From the cell containing the given text, extract its center point as (x, y) coordinate. 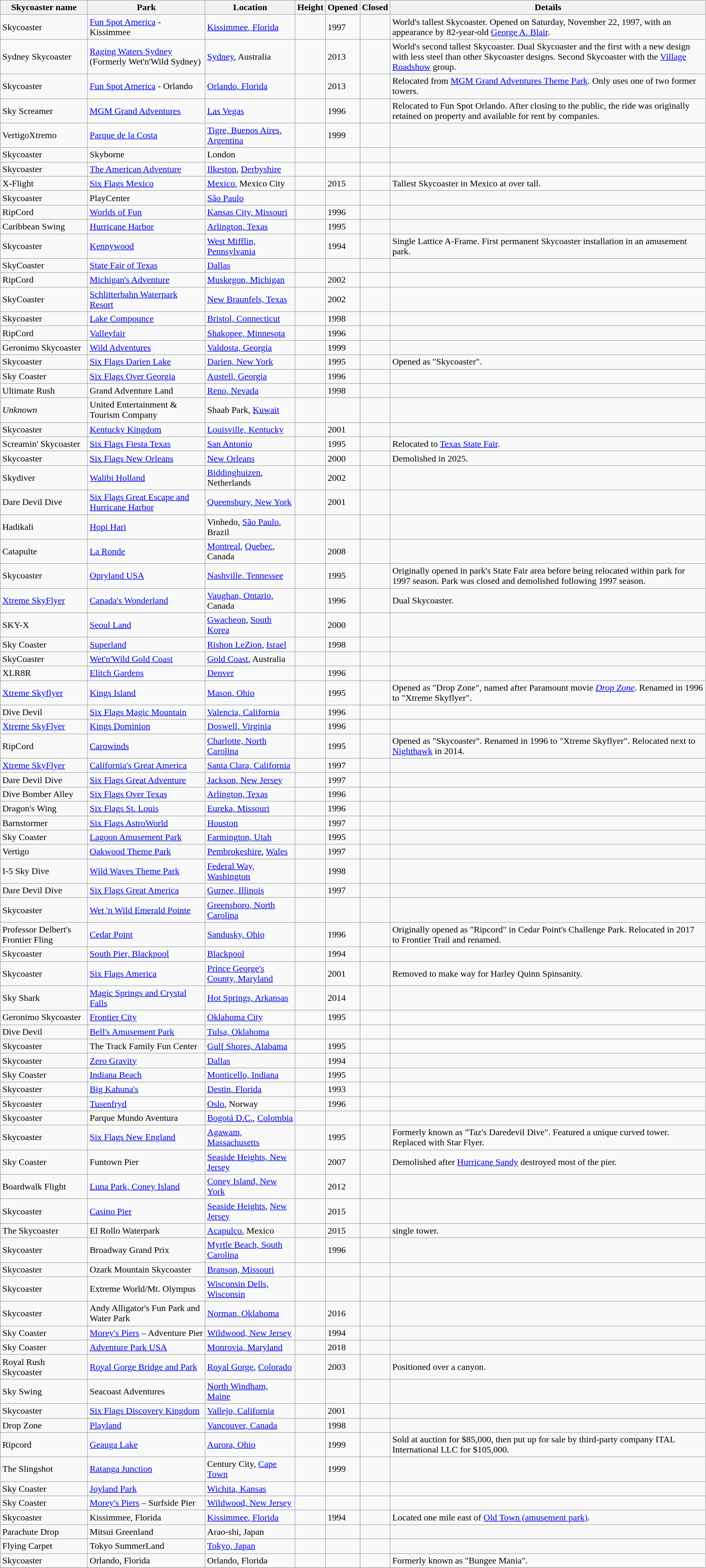
Branson, Missouri (250, 1269)
Louisville, Kentucky (250, 429)
Fun Spot America - Kissimmee (146, 27)
Sandusky, Ohio (250, 934)
Pembrokeshire, Wales (250, 852)
Vertigo (44, 852)
United Entertainment & Tourism Company (146, 410)
Coney Island, New York (250, 1186)
London (250, 155)
Acapulco, Mexico (250, 1231)
Monticello, Indiana (250, 1075)
Wild Adventures (146, 348)
Six Flags Great America (146, 891)
Parque de la Costa (146, 135)
Opened as "Skycoaster". Renamed in 1996 to "Xtreme Skyflyer". Relocated next to Nighthawk in 2014. (548, 746)
Queensbury, New York (250, 502)
California's Great America (146, 765)
Drop Zone (44, 1425)
Prince George's County, Maryland (250, 974)
Indiana Beach (146, 1075)
Positioned over a canyon. (548, 1367)
Extreme World/Mt. Olympus (146, 1289)
Skydiver (44, 478)
Grand Adventure Land (146, 391)
Closed (375, 8)
Screamin' Skycoaster (44, 444)
I-5 Sky Dive (44, 871)
Frontier City (146, 1017)
Joyland Park (146, 1489)
Six Flags America (146, 974)
Parque Mundo Aventura (146, 1118)
The American Adventure (146, 169)
Oklahoma City (250, 1017)
Kentucky Kingdom (146, 429)
Bogotá D.C., Colombia (250, 1118)
Sydney Skycoaster (44, 57)
Details (548, 8)
Canada's Wonderland (146, 601)
Lagoon Amusement Park (146, 837)
Carowinds (146, 746)
Wisconsin Dells, Wisconsin (250, 1289)
Sky Swing (44, 1391)
Biddinghuizen, Netherlands (250, 478)
Relocated to Texas State Fair. (548, 444)
XLR8R (44, 673)
Schlitterbahn Waterpark Resort (146, 300)
Vancouver, Canada (250, 1425)
Height (310, 8)
Las Vegas (250, 111)
Morey's Piers – Surfside Pier (146, 1503)
Xtreme Skyflyer (44, 693)
Mitsui Greenland (146, 1532)
Elitch Gardens (146, 673)
Sold at auction for $85,000, then put up for sale by third-party company ITAL International LLC for $105,000. (548, 1445)
Mexico, Mexico City (250, 183)
Century City, Cape Town (250, 1470)
Kansas City, Missouri (250, 212)
Playland (146, 1425)
Zero Gravity (146, 1060)
Agawam, Massachusetts (250, 1137)
Austell, Georgia (250, 376)
North Windham, Maine (250, 1391)
The Skycoaster (44, 1231)
Worlds of Fun (146, 212)
The Slingshot (44, 1470)
Norman, Oklahoma (250, 1313)
Six Flags Mexico (146, 183)
Casino Pier (146, 1211)
Eureka, Missouri (250, 808)
Dragon's Wing (44, 808)
Gurnee, Illinois (250, 891)
Seoul Land (146, 625)
2012 (342, 1186)
Boardwalk Flight (44, 1186)
single tower. (548, 1231)
PlayCenter (146, 198)
Adventure Park USA (146, 1347)
Demolished in 2025. (548, 458)
Darien, New York (250, 362)
Tokyo SummerLand (146, 1546)
Myrtle Beach, South Carolina (250, 1250)
Farmington, Utah (250, 837)
Valleyfair (146, 333)
Hadikali (44, 527)
Six Flags Over Georgia (146, 376)
Opryland USA (146, 576)
Mason, Ohio (250, 693)
Opened (342, 8)
Parachute Drop (44, 1532)
Six Flags Darien Lake (146, 362)
Valdosta, Georgia (250, 348)
Unknown (44, 410)
Lake Compounce (146, 319)
2007 (342, 1162)
Tallest Skycoaster in Mexico at over tall. (548, 183)
South Pier, Blackpool (146, 954)
Federal Way, Washington (250, 871)
Rishon LeZion, Israel (250, 645)
Magic Springs and Crystal Falls (146, 998)
Catapulte (44, 552)
Sydney, Australia (250, 57)
Six Flags AstroWorld (146, 823)
2014 (342, 998)
Shakopee, Minnesota (250, 333)
Six Flags Great Adventure (146, 780)
Vaughan, Ontario, Canada (250, 601)
Six Flags Great Escape and Hurricane Harbor (146, 502)
2018 (342, 1347)
Caribbean Swing (44, 226)
Bell's Amusement Park (146, 1032)
Located one mile east of Old Town (amusement park). (548, 1517)
Demolished after Hurricane Sandy destroyed most of the pier. (548, 1162)
Seacoast Adventures (146, 1391)
San Antonio (250, 444)
Cedar Point (146, 934)
Wet 'n Wild Emerald Pointe (146, 910)
2016 (342, 1313)
Professor Delbert's Frontier Fling (44, 934)
Denver (250, 673)
Vinhedo, São Paulo, Brazil (250, 527)
2008 (342, 552)
Skycoaster name (44, 8)
Ozark Mountain Skycoaster (146, 1269)
Ilkeston, Derbyshire (250, 169)
Greensboro, North Carolina (250, 910)
Wild Waves Theme Park (146, 871)
Michigan's Adventure (146, 280)
Geauga Lake (146, 1445)
MGM Grand Adventures (146, 111)
2003 (342, 1367)
El Rollo Waterpark (146, 1231)
New Braunfels, Texas (250, 300)
Opened as "Drop Zone", named after Paramount movie Drop Zone. Renamed in 1996 to "Xtreme Skyflyer". (548, 693)
Royal Gorge Bridge and Park (146, 1367)
Vallejo, California (250, 1411)
Six Flags New Orleans (146, 458)
Tusenfryd (146, 1104)
Hurricane Harbor (146, 226)
Formerly known as "Bungee Mania". (548, 1560)
Six Flags Fiesta Texas (146, 444)
Originally opened as "Ripcord" in Cedar Point's Challenge Park. Relocated in 2017 to Frontier Trail and renamed. (548, 934)
Raging Waters Sydney (Formerly Wet'n'Wild Sydney) (146, 57)
Destin, Florida (250, 1089)
Wet'n'Wild Gold Coast (146, 659)
Shaab Park, Kuwait (250, 410)
Gold Coast, Australia (250, 659)
Royal Rush Skycoaster (44, 1367)
X-Flight (44, 183)
Kennywood (146, 246)
Wichita, Kansas (250, 1489)
Park (146, 8)
Hopi Hari (146, 527)
Six Flags Discovery Kingdom (146, 1411)
Barnstormer (44, 823)
Kings Dominion (146, 726)
The Track Family Fun Center (146, 1046)
Dive Bomber Alley (44, 794)
Removed to make way for Harley Quinn Spinsanity. (548, 974)
VertigoXtremo (44, 135)
Walibi Holland (146, 478)
Nashville, Tennessee (250, 576)
World's tallest Skycoaster. Opened on Saturday, November 22, 1997, with an appearance by 82-year-old George A. Blair. (548, 27)
Broadway Grand Prix (146, 1250)
Tulsa, Oklahoma (250, 1032)
SKY-X (44, 625)
Santa Clara, California (250, 765)
New Orleans (250, 458)
Six Flags Over Texas (146, 794)
Formerly known as "Taz's Daredevil Dive". Featured a unique curved tower. Replaced with Star Flyer. (548, 1137)
Relocated to Fun Spot Orlando. After closing to the public, the ride was originally retained on property and available for rent by companies. (548, 111)
Arao-shi, Japan (250, 1532)
Gulf Shores, Alabama (250, 1046)
Charlotte, North Carolina (250, 746)
Sky Shark (44, 998)
Hot Springs, Arkansas (250, 998)
Muskegon, Michigan (250, 280)
Opened as "Skycoaster". (548, 362)
La Ronde (146, 552)
São Paulo (250, 198)
Oslo, Norway (250, 1104)
Flying Carpet (44, 1546)
Location (250, 8)
Single Lattice A-Frame. First permanent Skycoaster installation in an amusement park. (548, 246)
Luna Park, Coney Island (146, 1186)
Valencia, California (250, 712)
Dual Skycoaster. (548, 601)
Relocated from MGM Grand Adventures Theme Park. Only uses one of two former towers. (548, 86)
Jackson, New Jersey (250, 780)
Montreal, Quebec, Canada (250, 552)
Blackpool (250, 954)
Skyborne (146, 155)
Tokyo, Japan (250, 1546)
State Fair of Texas (146, 266)
Six Flags New England (146, 1137)
1993 (342, 1089)
Monrovia, Maryland (250, 1347)
Houston (250, 823)
Fun Spot America - Orlando (146, 86)
Doswell, Virginia (250, 726)
Sky Screamer (44, 111)
Morey's Piers – Adventure Pier (146, 1333)
Royal Gorge, Colorado (250, 1367)
West Mifflin, Pennsylvania (250, 246)
Funtown Pier (146, 1162)
Ratanga Junction (146, 1470)
Ripcord (44, 1445)
Tigre, Buenos Aires, Argentina (250, 135)
Six Flags St. Louis (146, 808)
Aurora, Ohio (250, 1445)
Kings Island (146, 693)
Reno, Nevada (250, 391)
Oakwood Theme Park (146, 852)
Ultimate Rush (44, 391)
Andy Alligator's Fun Park and Water Park (146, 1313)
Six Flags Magic Mountain (146, 712)
Gwacheon, South Korea (250, 625)
Big Kahuna's (146, 1089)
Bristol, Connecticut (250, 319)
Originally opened in park's State Fair area before being relocated within park for 1997 season. Park was closed and demolished following 1997 season. (548, 576)
Superland (146, 645)
